Identify which cell holds the provided text, then report its (x, y) central coordinate. 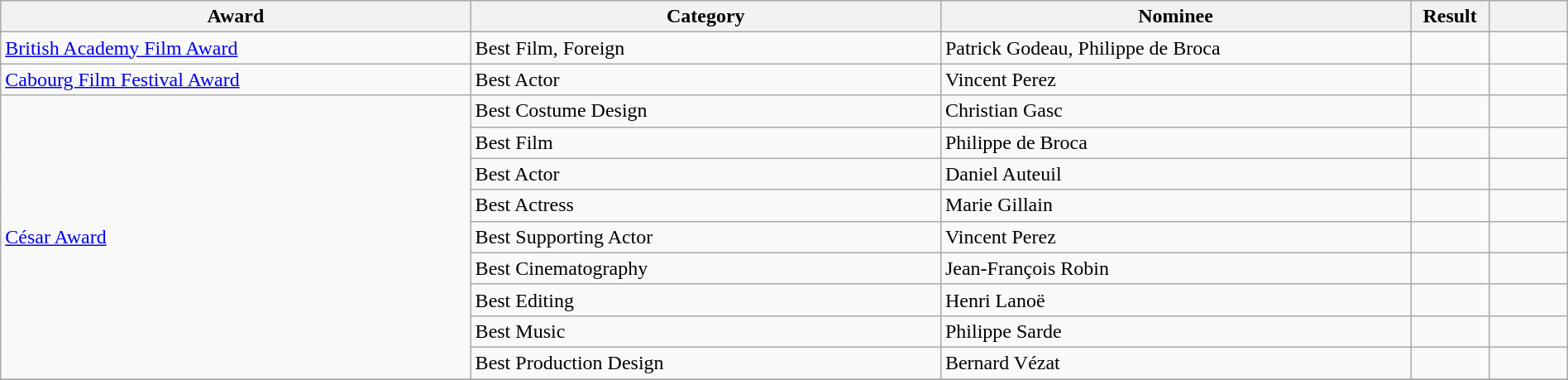
Marie Gillain (1175, 205)
Award (236, 17)
Best Editing (705, 300)
Result (1451, 17)
Nominee (1175, 17)
Best Actress (705, 205)
Best Cinematography (705, 268)
Philippe Sarde (1175, 331)
Patrick Godeau, Philippe de Broca (1175, 48)
Best Film, Foreign (705, 48)
Category (705, 17)
Jean-François Robin (1175, 268)
Henri Lanoë (1175, 300)
Philippe de Broca (1175, 142)
César Award (236, 237)
Best Music (705, 331)
Daniel Auteuil (1175, 174)
Best Costume Design (705, 111)
British Academy Film Award (236, 48)
Best Production Design (705, 363)
Best Supporting Actor (705, 237)
Best Film (705, 142)
Cabourg Film Festival Award (236, 79)
Bernard Vézat (1175, 363)
Christian Gasc (1175, 111)
